Locate the cell with the specified text and output its [X, Y] center coordinate. 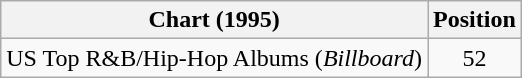
52 [475, 58]
US Top R&B/Hip-Hop Albums (Billboard) [214, 58]
Chart (1995) [214, 20]
Position [475, 20]
